For the text-containing cell, return its midpoint in [X, Y] coordinate format. 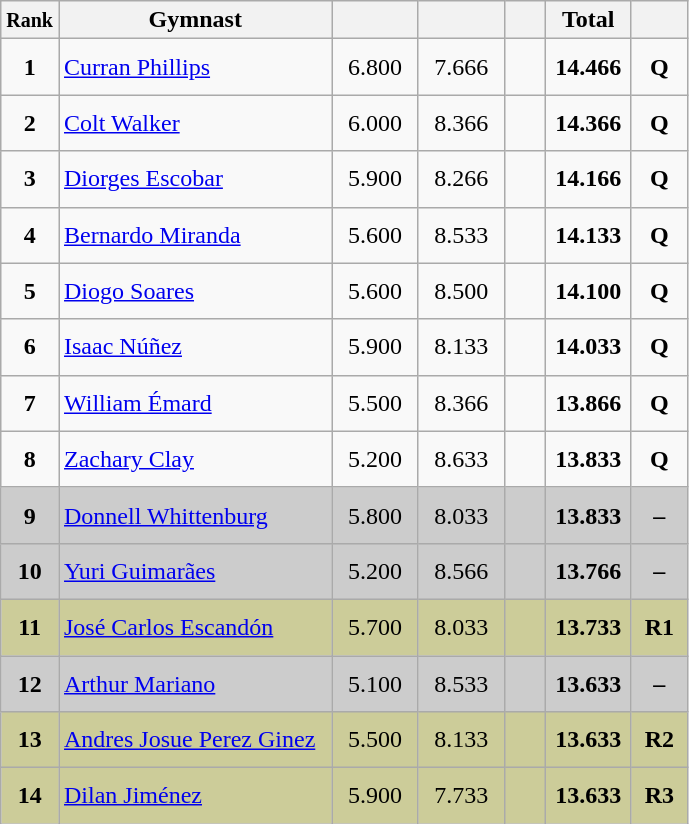
5.100 [375, 684]
Donnell Whittenburg [195, 515]
13.733 [588, 627]
Total [588, 20]
5.700 [375, 627]
7.666 [461, 67]
6.800 [375, 67]
14.133 [588, 235]
3 [30, 179]
14.366 [588, 123]
Yuri Guimarães [195, 571]
R3 [659, 796]
Isaac Núñez [195, 347]
9 [30, 515]
7 [30, 403]
8.633 [461, 459]
2 [30, 123]
13.866 [588, 403]
12 [30, 684]
Curran Phillips [195, 67]
14.166 [588, 179]
Andres Josue Perez Ginez [195, 740]
13.766 [588, 571]
6.000 [375, 123]
Gymnast [195, 20]
Bernardo Miranda [195, 235]
William Émard [195, 403]
Zachary Clay [195, 459]
Dilan Jiménez [195, 796]
José Carlos Escandón [195, 627]
R1 [659, 627]
Diogo Soares [195, 291]
8.500 [461, 291]
7.733 [461, 796]
14.466 [588, 67]
14.033 [588, 347]
8.266 [461, 179]
1 [30, 67]
8 [30, 459]
14.100 [588, 291]
R2 [659, 740]
Colt Walker [195, 123]
4 [30, 235]
5 [30, 291]
Arthur Mariano [195, 684]
Rank [30, 20]
10 [30, 571]
14 [30, 796]
13 [30, 740]
Diorges Escobar [195, 179]
5.800 [375, 515]
8.566 [461, 571]
11 [30, 627]
6 [30, 347]
